Output the (x, y) coordinate of the center of the cell containing the given text.  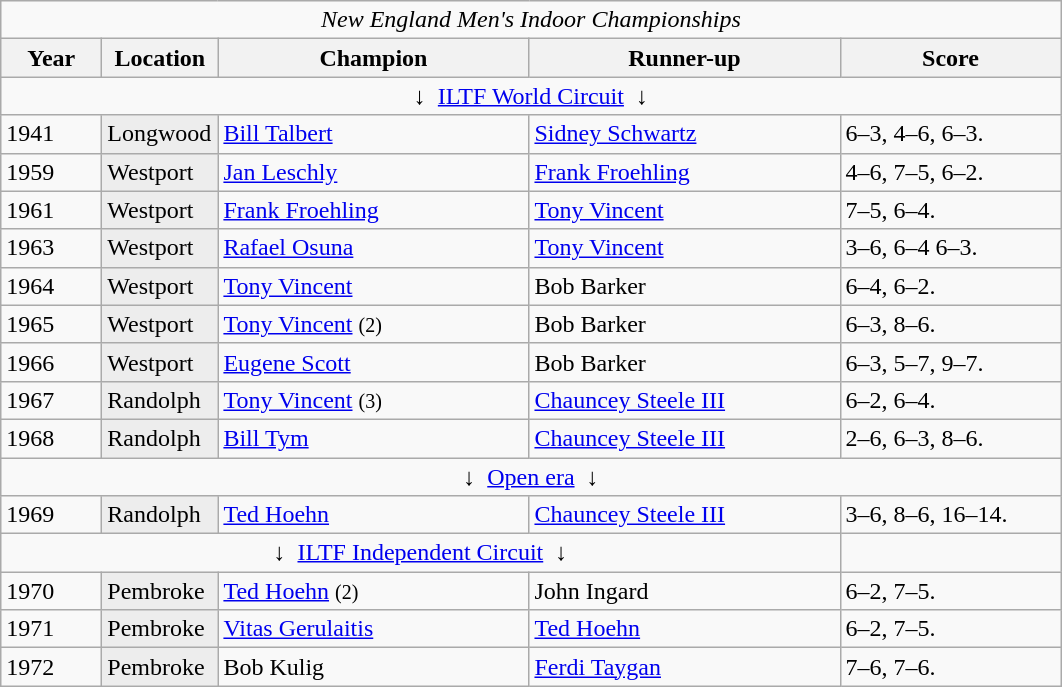
1959 (52, 172)
Location (160, 58)
↓ ILTF World Circuit ↓ (531, 96)
Jan Leschly (374, 172)
Bill Talbert (374, 134)
1966 (52, 362)
Rafael Osuna (374, 248)
1941 (52, 134)
Ted Hoehn (2) (374, 591)
John Ingard (684, 591)
Longwood (160, 134)
6–2, 6–4. (950, 400)
Score (950, 58)
6–3, 4–6, 6–3. (950, 134)
3–6, 6–4 6–3. (950, 248)
Runner-up (684, 58)
1965 (52, 324)
1972 (52, 667)
Ferdi Taygan (684, 667)
1963 (52, 248)
↓ ILTF Independent Circuit ↓ (420, 553)
1964 (52, 286)
4–6, 7–5, 6–2. (950, 172)
1971 (52, 629)
New England Men's Indoor Championships (531, 20)
1970 (52, 591)
Bill Tym (374, 438)
2–6, 6–3, 8–6. (950, 438)
3–6, 8–6, 16–14. (950, 515)
7–6, 7–6. (950, 667)
Sidney Schwartz (684, 134)
6–4, 6–2. (950, 286)
6–3, 8–6. (950, 324)
1968 (52, 438)
1967 (52, 400)
1969 (52, 515)
Tony Vincent (2) (374, 324)
Bob Kulig (374, 667)
6–3, 5–7, 9–7. (950, 362)
1961 (52, 210)
7–5, 6–4. (950, 210)
Year (52, 58)
Eugene Scott (374, 362)
Tony Vincent (3) (374, 400)
Champion (374, 58)
Vitas Gerulaitis (374, 629)
↓ Open era ↓ (531, 477)
